Find where the given text appears and provide that cell's center as (x, y) coordinate. 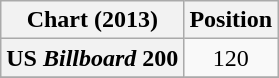
120 (231, 58)
US Billboard 200 (92, 58)
Position (231, 20)
Chart (2013) (92, 20)
